Extract the [X, Y] coordinate from the center of the cell holding the provided text.  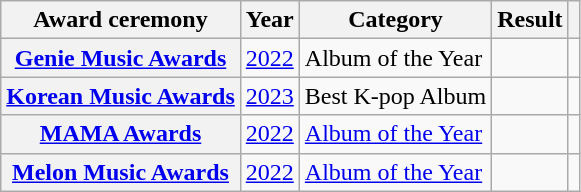
Best K-pop Album [395, 96]
2023 [270, 96]
Year [270, 20]
Result [530, 20]
Award ceremony [121, 20]
MAMA Awards [121, 134]
Genie Music Awards [121, 58]
Melon Music Awards [121, 172]
Korean Music Awards [121, 96]
Category [395, 20]
